Scan for the cell matching the given text and deliver its [X, Y] coordinate at center. 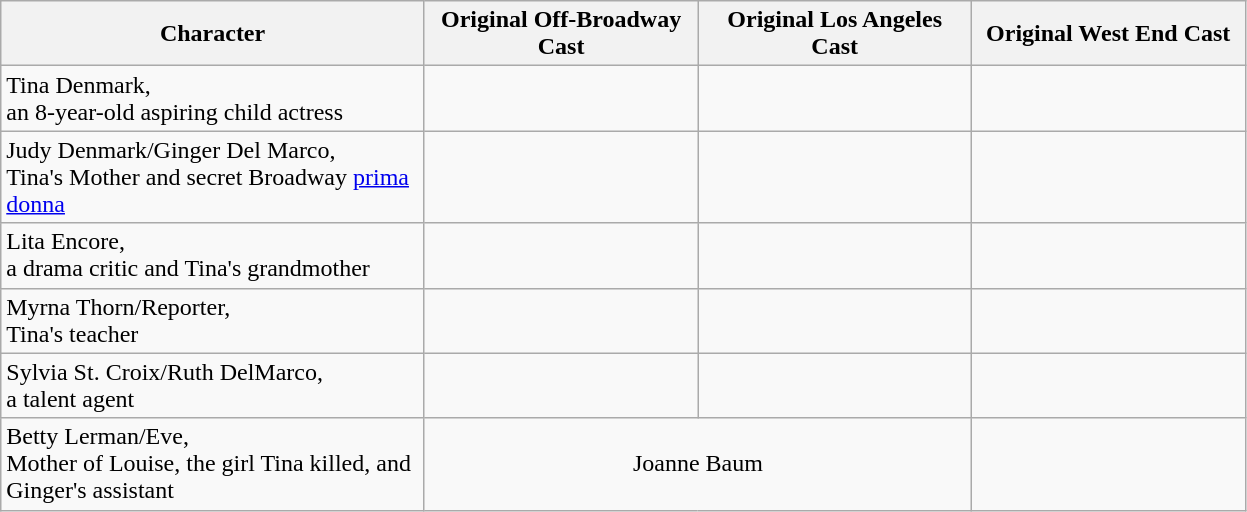
Tina Denmark,an 8-year-old aspiring child actress [213, 98]
Original West End Cast [1108, 34]
Original Off-Broadway Cast [561, 34]
Joanne Baum [698, 464]
Betty Lerman/Eve,Mother of Louise, the girl Tina killed, and Ginger's assistant [213, 464]
Sylvia St. Croix/Ruth DelMarco,a talent agent [213, 386]
Original Los Angeles Cast [835, 34]
Judy Denmark/Ginger Del Marco,Tina's Mother and secret Broadway prima donna [213, 177]
Character [213, 34]
Lita Encore,a drama critic and Tina's grandmother [213, 256]
Myrna Thorn/Reporter,Tina's teacher [213, 320]
